Provide the (X, Y) coordinate of the cell's center where the given text is located.  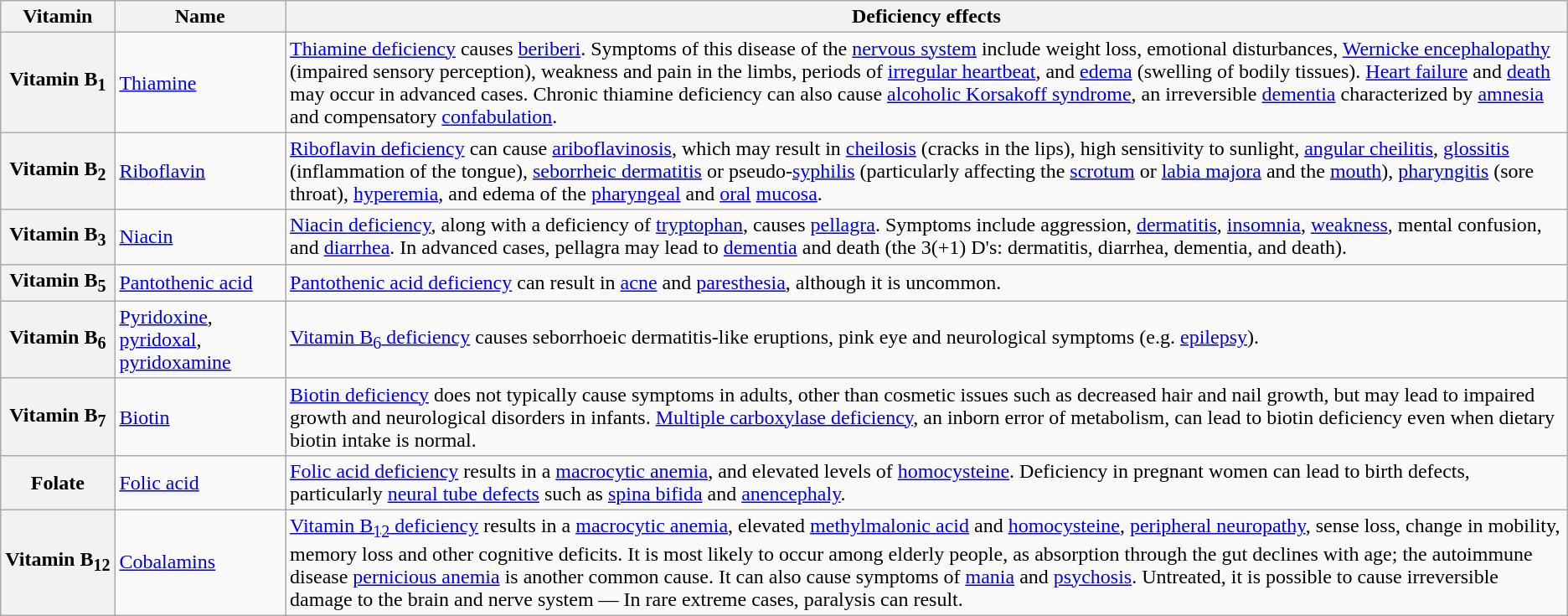
Vitamin B7 (58, 417)
Vitamin B1 (58, 82)
Riboflavin (200, 171)
Pyridoxine, pyridoxal, pyridoxamine (200, 339)
Cobalamins (200, 563)
Vitamin B6 (58, 339)
Pantothenic acid deficiency can result in acne and paresthesia, although it is uncommon. (926, 282)
Pantothenic acid (200, 282)
Vitamin B2 (58, 171)
Vitamin B12 (58, 563)
Thiamine (200, 82)
Deficiency effects (926, 17)
Vitamin B6 deficiency causes seborrhoeic dermatitis-like eruptions, pink eye and neurological symptoms (e.g. epilepsy). (926, 339)
Vitamin (58, 17)
Vitamin B3 (58, 236)
Niacin (200, 236)
Folic acid (200, 483)
Name (200, 17)
Vitamin B5 (58, 282)
Folate (58, 483)
Biotin (200, 417)
